Scan for the cell matching the given text and deliver its (x, y) coordinate at center. 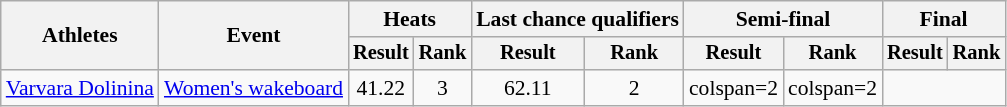
Athletes (80, 36)
Heats (410, 19)
Women's wakeboard (254, 88)
2 (634, 88)
Varvara Dolinina (80, 88)
62.11 (528, 88)
Event (254, 36)
41.22 (381, 88)
Final (944, 19)
Semi-final (783, 19)
Last chance qualifiers (578, 19)
3 (443, 88)
